Scan for the cell matching the given text and deliver its [X, Y] coordinate at center. 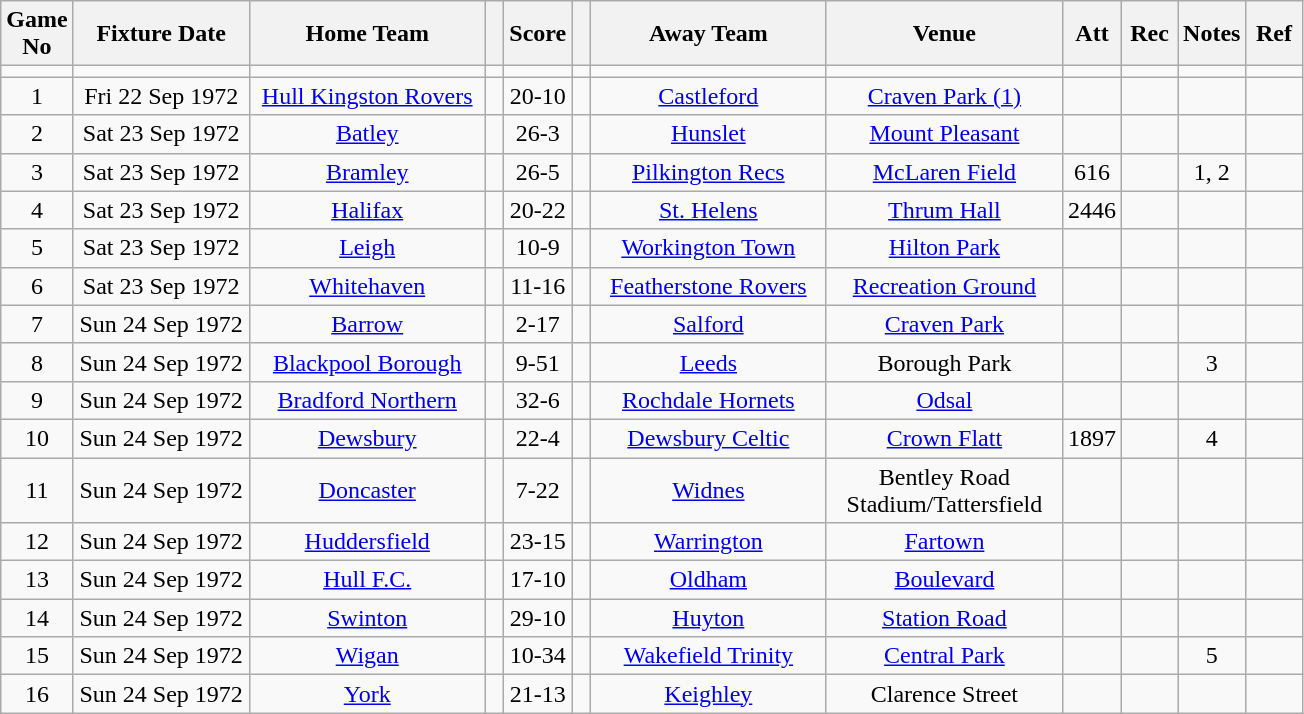
21-13 [538, 694]
Fixture Date [161, 34]
6 [37, 286]
Central Park [944, 656]
15 [37, 656]
Warrington [708, 542]
Away Team [708, 34]
Fartown [944, 542]
Dewsbury Celtic [708, 438]
2-17 [538, 324]
Odsal [944, 400]
10 [37, 438]
York [367, 694]
1, 2 [1212, 172]
Home Team [367, 34]
Mount Pleasant [944, 134]
9-51 [538, 362]
9 [37, 400]
29-10 [538, 618]
Halifax [367, 210]
7 [37, 324]
Wigan [367, 656]
Salford [708, 324]
Swinton [367, 618]
Oldham [708, 580]
10-34 [538, 656]
Rec [1150, 34]
Workington Town [708, 248]
Crown Flatt [944, 438]
8 [37, 362]
Hilton Park [944, 248]
Batley [367, 134]
Borough Park [944, 362]
Wakefield Trinity [708, 656]
McLaren Field [944, 172]
Fri 22 Sep 1972 [161, 96]
Recreation Ground [944, 286]
20-10 [538, 96]
Att [1092, 34]
Clarence Street [944, 694]
Castleford [708, 96]
26-3 [538, 134]
Hunslet [708, 134]
Keighley [708, 694]
10-9 [538, 248]
Ref [1274, 34]
Barrow [367, 324]
Notes [1212, 34]
23-15 [538, 542]
Craven Park [944, 324]
Bramley [367, 172]
16 [37, 694]
Widnes [708, 490]
Station Road [944, 618]
Leigh [367, 248]
Hull Kingston Rovers [367, 96]
Featherstone Rovers [708, 286]
Dewsbury [367, 438]
Pilkington Recs [708, 172]
Craven Park (1) [944, 96]
2 [37, 134]
1897 [1092, 438]
11-16 [538, 286]
22-4 [538, 438]
26-5 [538, 172]
Bentley Road Stadium/Tattersfield [944, 490]
Boulevard [944, 580]
St. Helens [708, 210]
12 [37, 542]
7-22 [538, 490]
1 [37, 96]
2446 [1092, 210]
20-22 [538, 210]
Huyton [708, 618]
Hull F.C. [367, 580]
Venue [944, 34]
Huddersfield [367, 542]
13 [37, 580]
Rochdale Hornets [708, 400]
Bradford Northern [367, 400]
14 [37, 618]
616 [1092, 172]
Doncaster [367, 490]
17-10 [538, 580]
Score [538, 34]
11 [37, 490]
32-6 [538, 400]
Game No [37, 34]
Thrum Hall [944, 210]
Blackpool Borough [367, 362]
Leeds [708, 362]
Whitehaven [367, 286]
